From the cell containing the given text, extract its center point as (X, Y) coordinate. 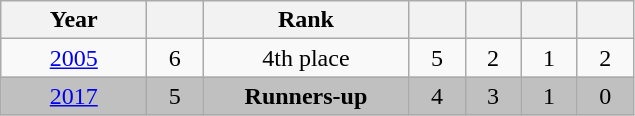
0 (605, 96)
4 (437, 96)
3 (493, 96)
Runners-up (306, 96)
4th place (306, 58)
Rank (306, 20)
6 (175, 58)
2017 (74, 96)
Year (74, 20)
2005 (74, 58)
